Scan for the cell matching the given text and deliver its [X, Y] coordinate at center. 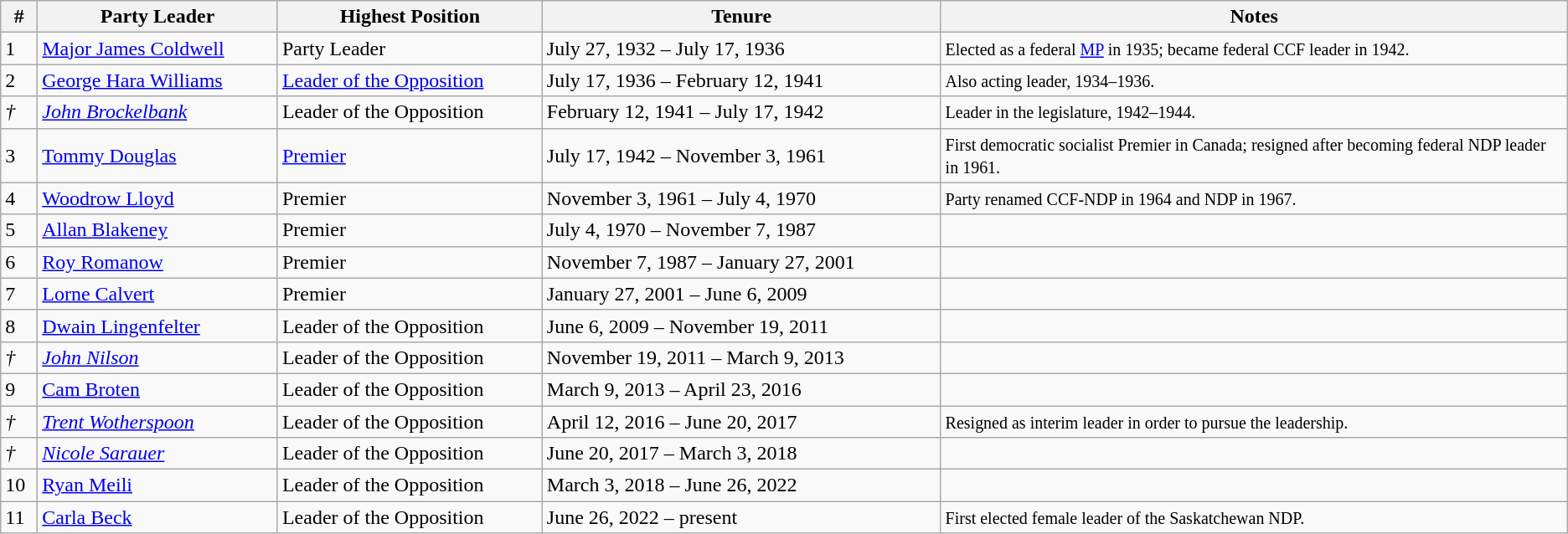
Allan Blakeney [157, 230]
John Nilson [157, 357]
7 [19, 294]
Notes [1254, 17]
11 [19, 517]
Tommy Douglas [157, 156]
July 27, 1932 – July 17, 1936 [741, 49]
Leader in the legislature, 1942–1944. [1254, 112]
April 12, 2016 – June 20, 2017 [741, 421]
John Brockelbank [157, 112]
3 [19, 156]
November 19, 2011 – March 9, 2013 [741, 357]
6 [19, 262]
George Hara Williams [157, 80]
4 [19, 198]
1 [19, 49]
Resigned as interim leader in order to pursue the leadership. [1254, 421]
November 7, 1987 – January 27, 2001 [741, 262]
Cam Broten [157, 389]
February 12, 1941 – July 17, 1942 [741, 112]
Major James Coldwell [157, 49]
June 20, 2017 – March 3, 2018 [741, 454]
First elected female leader of the Saskatchewan NDP. [1254, 517]
January 27, 2001 – June 6, 2009 [741, 294]
8 [19, 326]
9 [19, 389]
July 4, 1970 – November 7, 1987 [741, 230]
Roy Romanow [157, 262]
June 26, 2022 – present [741, 517]
Trent Wotherspoon [157, 421]
Carla Beck [157, 517]
July 17, 1942 – November 3, 1961 [741, 156]
Elected as a federal MP in 1935; became federal CCF leader in 1942. [1254, 49]
Dwain Lingenfelter [157, 326]
Tenure [741, 17]
July 17, 1936 – February 12, 1941 [741, 80]
Party renamed CCF-NDP in 1964 and NDP in 1967. [1254, 198]
2 [19, 80]
5 [19, 230]
Woodrow Lloyd [157, 198]
10 [19, 485]
March 9, 2013 – April 23, 2016 [741, 389]
Highest Position [410, 17]
Ryan Meili [157, 485]
# [19, 17]
November 3, 1961 – July 4, 1970 [741, 198]
June 6, 2009 – November 19, 2011 [741, 326]
Also acting leader, 1934–1936. [1254, 80]
Lorne Calvert [157, 294]
Nicole Sarauer [157, 454]
First democratic socialist Premier in Canada; resigned after becoming federal NDP leader in 1961. [1254, 156]
March 3, 2018 – June 26, 2022 [741, 485]
